Scan for the cell matching the given text and deliver its (x, y) coordinate at center. 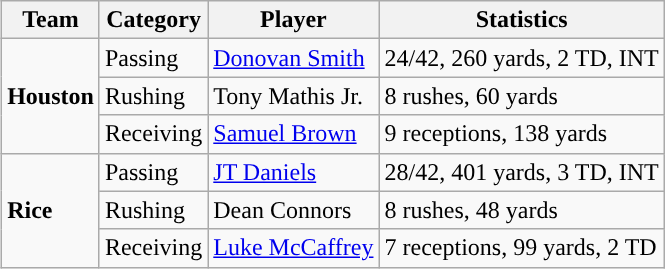
7 receptions, 99 yards, 2 TD (522, 248)
Donovan Smith (294, 58)
28/42, 401 yards, 3 TD, INT (522, 172)
Luke McCaffrey (294, 248)
JT Daniels (294, 172)
Tony Mathis Jr. (294, 96)
Houston (51, 96)
24/42, 260 yards, 2 TD, INT (522, 58)
Player (294, 20)
Statistics (522, 20)
Samuel Brown (294, 134)
8 rushes, 48 yards (522, 210)
9 receptions, 138 yards (522, 134)
Team (51, 20)
8 rushes, 60 yards (522, 96)
Dean Connors (294, 210)
Rice (51, 210)
Category (153, 20)
